Return (x, y) of the center of cell containing provided text 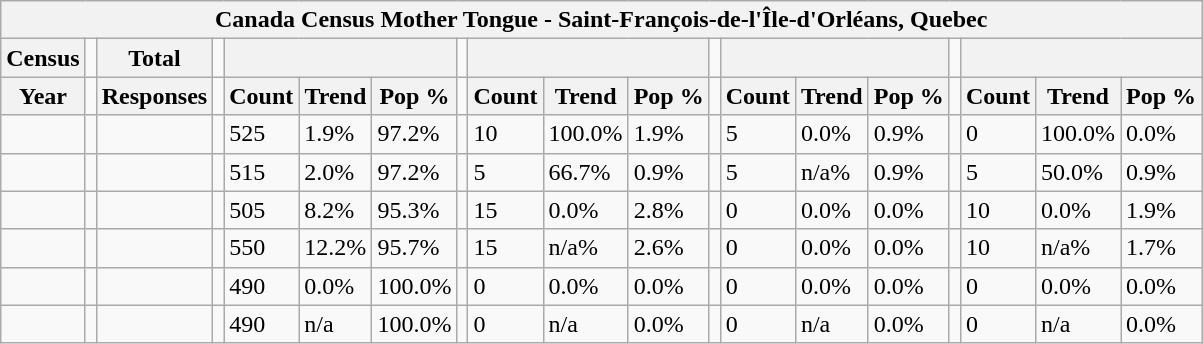
505 (262, 210)
Year (43, 96)
2.0% (336, 172)
550 (262, 248)
2.6% (668, 248)
525 (262, 134)
Census (43, 58)
2.8% (668, 210)
515 (262, 172)
66.7% (586, 172)
50.0% (1078, 172)
Canada Census Mother Tongue - Saint-François-de-l'Île-d'Orléans, Quebec (602, 20)
12.2% (336, 248)
95.3% (414, 210)
Responses (154, 96)
Total (154, 58)
8.2% (336, 210)
1.7% (1160, 248)
95.7% (414, 248)
